Detect which cell encompasses the target text, then output its (x, y) center coordinate. 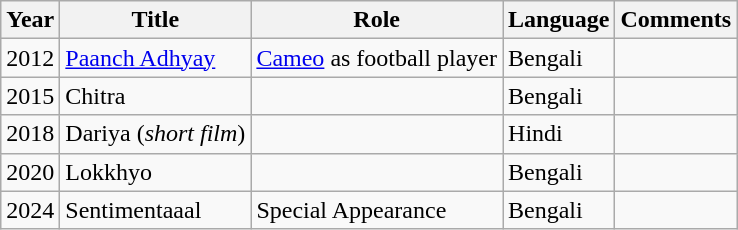
Dariya (short film) (156, 134)
Chitra (156, 96)
Year (30, 20)
2018 (30, 134)
2015 (30, 96)
Role (377, 20)
2024 (30, 210)
Title (156, 20)
Lokkhyo (156, 172)
Hindi (559, 134)
Special Appearance (377, 210)
2020 (30, 172)
Language (559, 20)
Paanch Adhyay (156, 58)
Comments (676, 20)
Cameo as football player (377, 58)
Sentimentaaal (156, 210)
2012 (30, 58)
